Identify which cell holds the provided text, then report its (x, y) central coordinate. 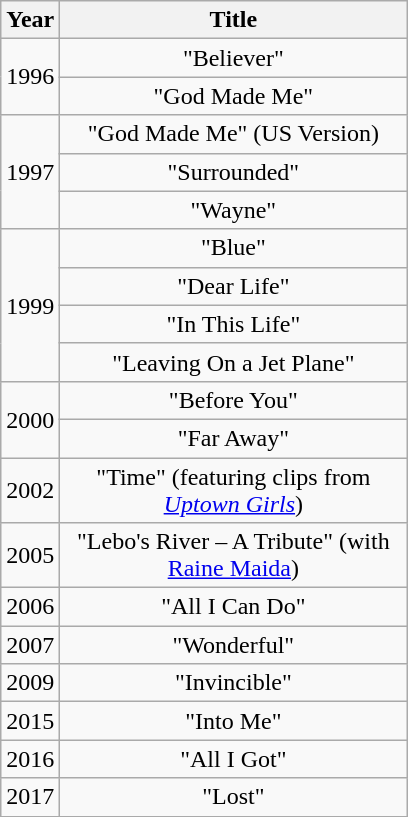
"Leaving On a Jet Plane" (234, 362)
Year (30, 20)
"Surrounded" (234, 172)
"All I Can Do" (234, 607)
"God Made Me" (US Version) (234, 134)
"Believer" (234, 58)
"Into Me" (234, 721)
"God Made Me" (234, 96)
2007 (30, 645)
"Lebo's River – A Tribute" (with Raine Maida) (234, 556)
"Wonderful" (234, 645)
2017 (30, 797)
"All I Got" (234, 759)
1999 (30, 305)
"Invincible" (234, 683)
"Far Away" (234, 438)
"Blue" (234, 248)
2002 (30, 490)
2016 (30, 759)
"Dear Life" (234, 286)
1996 (30, 77)
2006 (30, 607)
"Time" (featuring clips from Uptown Girls) (234, 490)
"Before You" (234, 400)
2015 (30, 721)
"In This Life" (234, 324)
1997 (30, 172)
"Lost" (234, 797)
2000 (30, 419)
2009 (30, 683)
"Wayne" (234, 210)
Title (234, 20)
2005 (30, 556)
